Scan for the cell matching the given text and deliver its (x, y) coordinate at center. 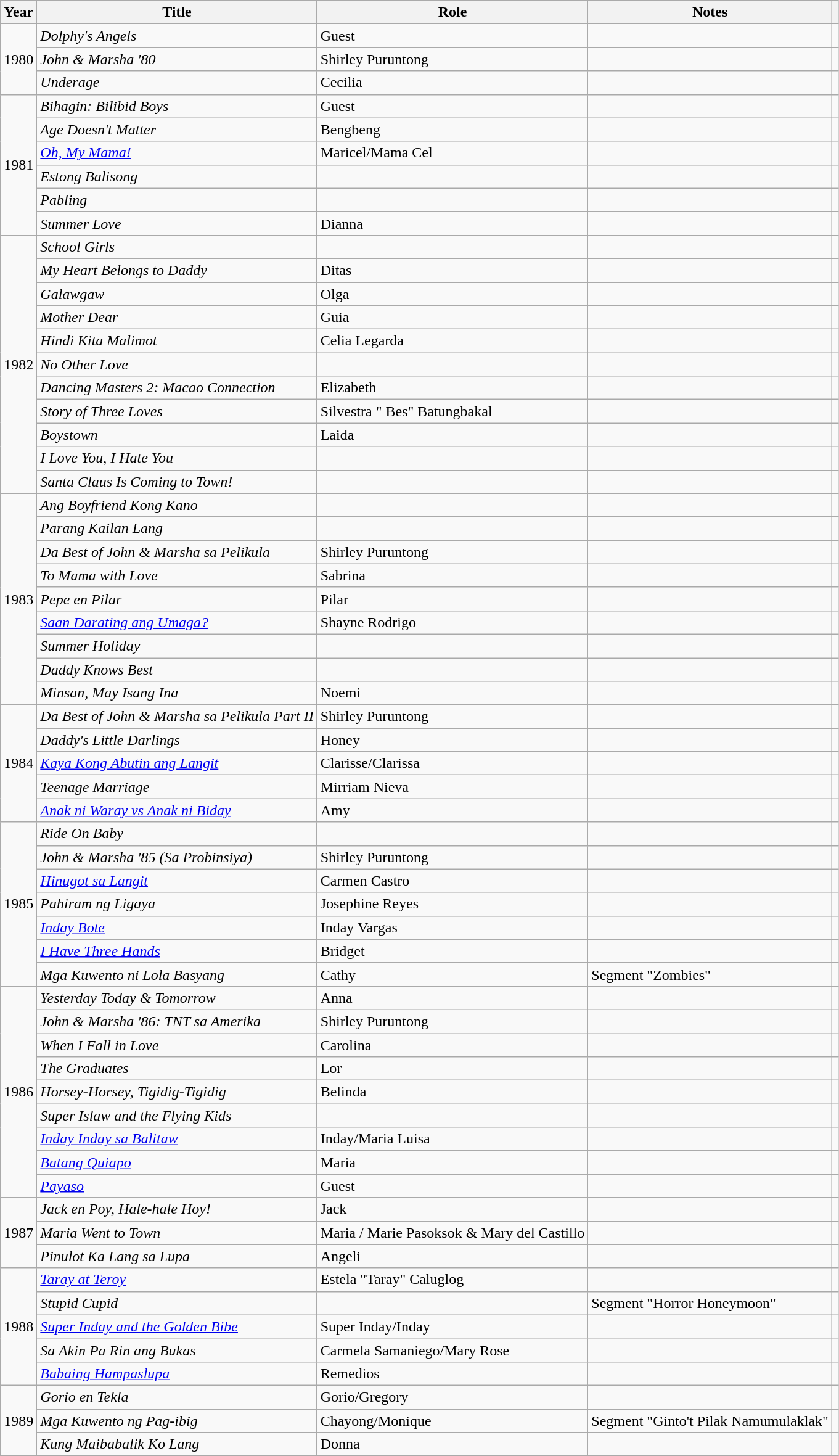
Segment "Horror Honeymoon" (710, 1303)
Mga Kuwento ni Lola Basyang (177, 974)
Inday Vargas (452, 927)
1981 (18, 165)
Mirriam Nieva (452, 787)
Hindi Kita Malimot (177, 341)
Kung Maibabalik Ko Lang (177, 1444)
Title (177, 12)
John & Marsha '80 (177, 59)
Pilar (452, 599)
Jack (452, 1209)
Notes (710, 12)
Maria / Marie Pasoksok & Mary del Castillo (452, 1233)
Belinda (452, 1092)
The Graduates (177, 1069)
Story of Three Loves (177, 411)
Clarisse/Clarissa (452, 763)
Inday/Maria Luisa (452, 1139)
Summer Love (177, 223)
Bridget (452, 951)
1980 (18, 59)
1986 (18, 1092)
Carolina (452, 1045)
Inday Bote (177, 927)
Mother Dear (177, 318)
Pinulot Ka Lang sa Lupa (177, 1256)
1984 (18, 763)
School Girls (177, 247)
Maria (452, 1162)
Jack en Poy, Hale-hale Hoy! (177, 1209)
Super Islaw and the Flying Kids (177, 1116)
Honey (452, 740)
Estela "Taray" Caluglog (452, 1280)
Olga (452, 294)
Boystown (177, 435)
Anna (452, 998)
Dancing Masters 2: Macao Connection (177, 388)
Ride On Baby (177, 834)
My Heart Belongs to Daddy (177, 270)
Inday Inday sa Balitaw (177, 1139)
Saan Darating ang Umaga? (177, 622)
Parang Kailan Lang (177, 529)
Gorio en Tekla (177, 1397)
I Have Three Hands (177, 951)
Ang Boyfriend Kong Kano (177, 505)
John & Marsha '85 (Sa Probinsiya) (177, 857)
Age Doesn't Matter (177, 130)
1985 (18, 904)
Hinugot sa Langit (177, 881)
When I Fall in Love (177, 1045)
Payaso (177, 1186)
Year (18, 12)
Santa Claus Is Coming to Town! (177, 482)
1982 (18, 364)
Minsan, May Isang Ina (177, 693)
Pahiram ng Ligaya (177, 904)
Bengbeng (452, 130)
Dolphy's Angels (177, 36)
Donna (452, 1444)
Teenage Marriage (177, 787)
Cathy (452, 974)
Chayong/Monique (452, 1420)
Bihagin: Bilibid Boys (177, 106)
Galawgaw (177, 294)
1989 (18, 1420)
Sabrina (452, 575)
Silvestra " Bes" Batungbakal (452, 411)
Batang Quiapo (177, 1162)
Noemi (452, 693)
Dianna (452, 223)
Segment "Zombies" (710, 974)
1983 (18, 599)
Anak ni Waray vs Anak ni Biday (177, 810)
Guia (452, 318)
Amy (452, 810)
Estong Balisong (177, 176)
No Other Love (177, 364)
Cecilia (452, 83)
1988 (18, 1326)
Remedios (452, 1373)
Summer Holiday (177, 646)
Taray at Teroy (177, 1280)
Role (452, 12)
Daddy Knows Best (177, 669)
Gorio/Gregory (452, 1397)
Da Best of John & Marsha sa Pelikula Part II (177, 717)
Pabling (177, 200)
Da Best of John & Marsha sa Pelikula (177, 552)
Shayne Rodrigo (452, 622)
Super Inday/Inday (452, 1326)
Ditas (452, 270)
Daddy's Little Darlings (177, 740)
Segment "Ginto't Pilak Namumulaklak" (710, 1420)
Sa Akin Pa Rin ang Bukas (177, 1350)
Underage (177, 83)
Pepe en Pilar (177, 599)
Lor (452, 1069)
Maria Went to Town (177, 1233)
Carmen Castro (452, 881)
Maricel/Mama Cel (452, 153)
Carmela Samaniego/Mary Rose (452, 1350)
Yesterday Today & Tomorrow (177, 998)
Celia Legarda (452, 341)
1987 (18, 1233)
Stupid Cupid (177, 1303)
Josephine Reyes (452, 904)
Kaya Kong Abutin ang Langit (177, 763)
To Mama with Love (177, 575)
Babaing Hampaslupa (177, 1373)
Angeli (452, 1256)
Horsey-Horsey, Tigidig-Tigidig (177, 1092)
Super Inday and the Golden Bibe (177, 1326)
John & Marsha '86: TNT sa Amerika (177, 1021)
I Love You, I Hate You (177, 458)
Oh, My Mama! (177, 153)
Elizabeth (452, 388)
Laida (452, 435)
Mga Kuwento ng Pag-ibig (177, 1420)
